Extract the (X, Y) coordinate from the center of the cell holding the provided text.  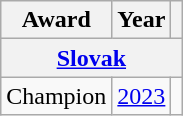
Slovak (92, 58)
2023 (142, 96)
Champion (56, 96)
Award (56, 20)
Year (142, 20)
